Return (X, Y) of the center of cell containing provided text 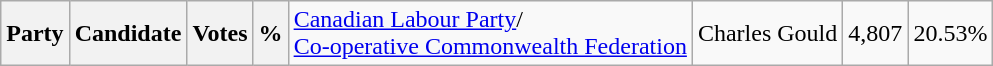
Canadian Labour Party/Co-operative Commonwealth Federation (490, 34)
20.53% (950, 34)
Votes (220, 34)
% (270, 34)
Charles Gould (767, 34)
Party (35, 34)
4,807 (876, 34)
Candidate (128, 34)
